Find where the given text appears and provide that cell's center as (x, y) coordinate. 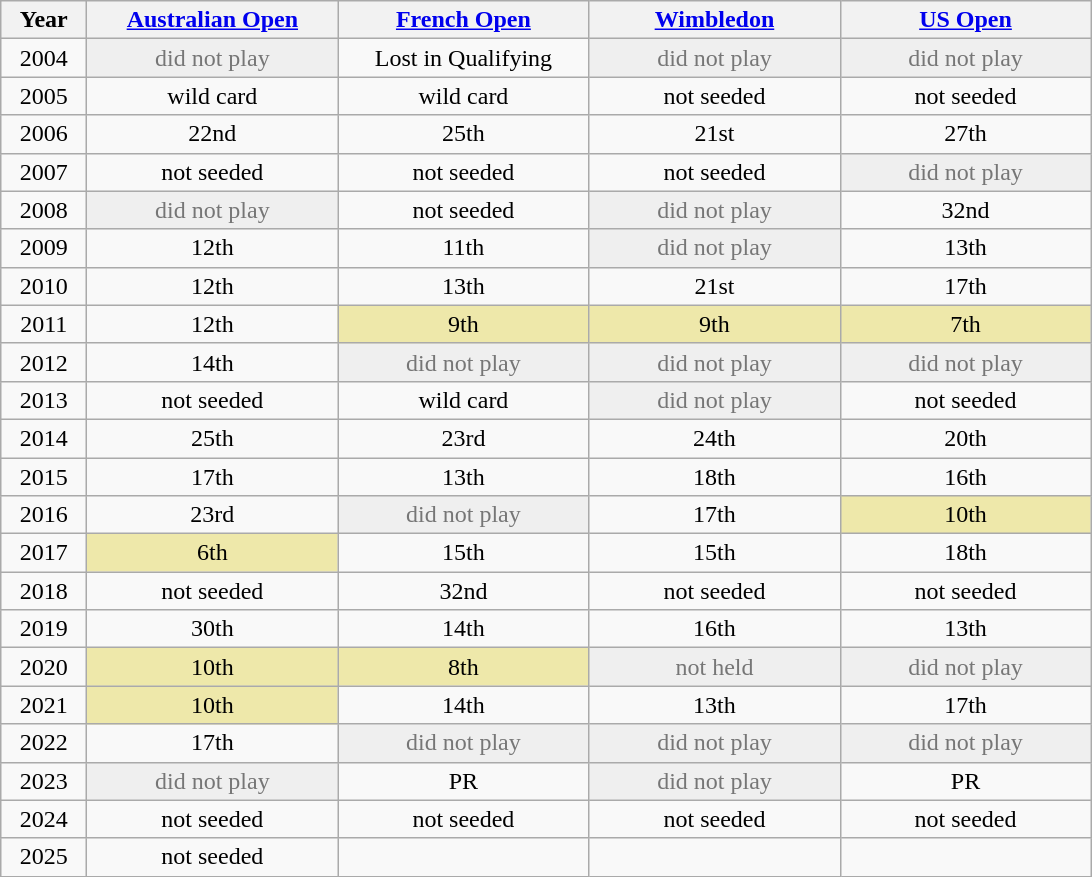
2009 (44, 248)
2011 (44, 324)
2014 (44, 438)
2012 (44, 362)
30th (212, 629)
2005 (44, 96)
2017 (44, 553)
US Open (966, 20)
2007 (44, 172)
27th (966, 134)
2025 (44, 857)
2020 (44, 667)
2008 (44, 210)
2019 (44, 629)
20th (966, 438)
Australian Open (212, 20)
2015 (44, 477)
2004 (44, 58)
22nd (212, 134)
24th (714, 438)
2013 (44, 400)
Wimbledon (714, 20)
Year (44, 20)
2021 (44, 705)
French Open (464, 20)
11th (464, 248)
2016 (44, 515)
2010 (44, 286)
6th (212, 553)
Lost in Qualifying (464, 58)
not held (714, 667)
2006 (44, 134)
7th (966, 324)
2018 (44, 591)
2023 (44, 781)
8th (464, 667)
2024 (44, 819)
2022 (44, 743)
